Extract the (x, y) coordinate from the center of the cell holding the provided text.  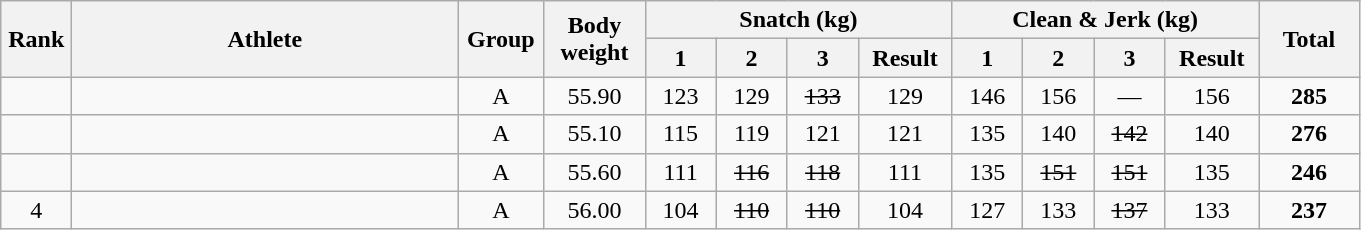
123 (680, 96)
Group (501, 39)
55.90 (594, 96)
115 (680, 134)
55.60 (594, 172)
Clean & Jerk (kg) (1106, 20)
Athlete (265, 39)
119 (752, 134)
Rank (36, 39)
118 (822, 172)
146 (988, 96)
246 (1308, 172)
Total (1308, 39)
56.00 (594, 210)
137 (1130, 210)
142 (1130, 134)
— (1130, 96)
55.10 (594, 134)
285 (1308, 96)
127 (988, 210)
237 (1308, 210)
Body weight (594, 39)
116 (752, 172)
Snatch (kg) (798, 20)
276 (1308, 134)
4 (36, 210)
